Capture the cell that displays the provided text and extract its [X, Y] central coordinate. 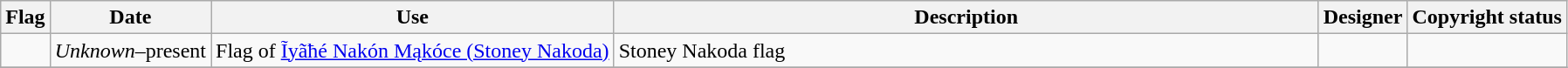
Unknown–present [130, 51]
Date [130, 17]
Copyright status [1487, 17]
Flag of Ĩyãħé Nakón Mąkóce (Stoney Nakoda) [413, 51]
Use [413, 17]
Stoney Nakoda flag [966, 51]
Designer [1363, 17]
Flag [25, 17]
Description [966, 17]
